Output the (X, Y) coordinate of the center of the cell containing the given text.  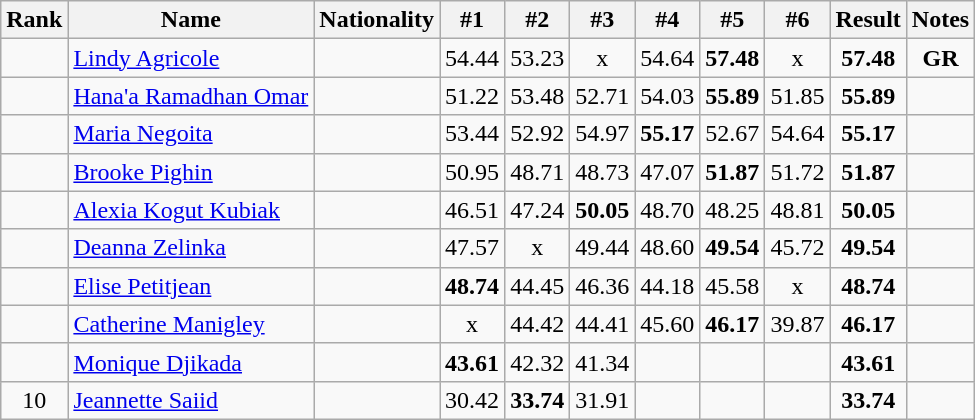
49.44 (602, 248)
45.60 (668, 324)
45.72 (798, 248)
46.36 (602, 286)
48.71 (538, 172)
52.71 (602, 96)
45.58 (732, 286)
Alexia Kogut Kubiak (191, 210)
Lindy Agricole (191, 58)
52.67 (732, 134)
Notes (940, 20)
42.32 (538, 362)
51.72 (798, 172)
53.48 (538, 96)
50.95 (472, 172)
Jeannette Saiid (191, 400)
53.23 (538, 58)
46.51 (472, 210)
44.41 (602, 324)
#3 (602, 20)
Monique Djikada (191, 362)
#4 (668, 20)
#5 (732, 20)
Catherine Manigley (191, 324)
48.73 (602, 172)
Name (191, 20)
#2 (538, 20)
Nationality (377, 20)
54.03 (668, 96)
51.22 (472, 96)
53.44 (472, 134)
47.24 (538, 210)
54.44 (472, 58)
Rank (34, 20)
52.92 (538, 134)
Brooke Pighin (191, 172)
44.18 (668, 286)
#1 (472, 20)
48.60 (668, 248)
Elise Petitjean (191, 286)
48.81 (798, 210)
47.57 (472, 248)
Result (868, 20)
30.42 (472, 400)
54.97 (602, 134)
Hana'a Ramadhan Omar (191, 96)
48.25 (732, 210)
39.87 (798, 324)
51.85 (798, 96)
Maria Negoita (191, 134)
GR (940, 58)
10 (34, 400)
#6 (798, 20)
47.07 (668, 172)
41.34 (602, 362)
48.70 (668, 210)
Deanna Zelinka (191, 248)
44.45 (538, 286)
44.42 (538, 324)
31.91 (602, 400)
